For the text-containing cell, return its midpoint in [X, Y] coordinate format. 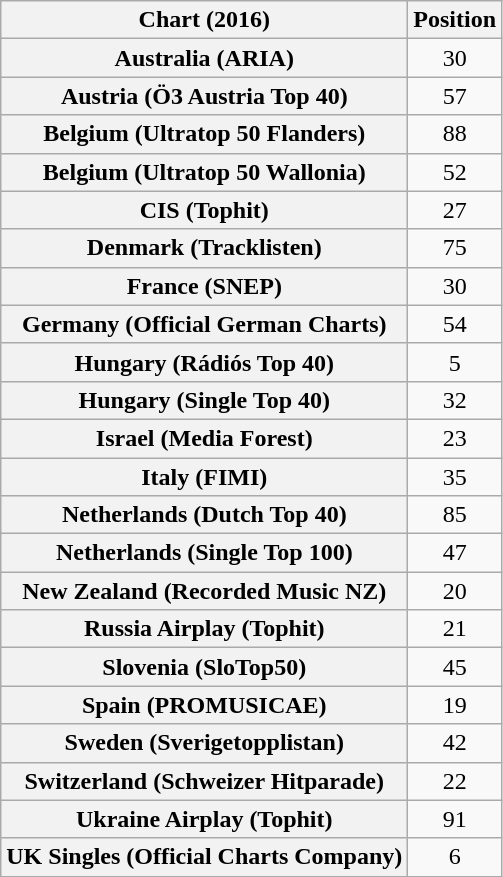
21 [455, 629]
57 [455, 96]
6 [455, 857]
UK Singles (Official Charts Company) [204, 857]
Netherlands (Single Top 100) [204, 553]
Ukraine Airplay (Tophit) [204, 819]
Position [455, 20]
27 [455, 210]
Netherlands (Dutch Top 40) [204, 515]
Slovenia (SloTop50) [204, 667]
Hungary (Single Top 40) [204, 400]
Russia Airplay (Tophit) [204, 629]
Switzerland (Schweizer Hitparade) [204, 781]
Belgium (Ultratop 50 Flanders) [204, 134]
20 [455, 591]
Belgium (Ultratop 50 Wallonia) [204, 172]
Austria (Ö3 Austria Top 40) [204, 96]
35 [455, 477]
5 [455, 362]
47 [455, 553]
91 [455, 819]
22 [455, 781]
CIS (Tophit) [204, 210]
Chart (2016) [204, 20]
54 [455, 324]
Italy (FIMI) [204, 477]
85 [455, 515]
Israel (Media Forest) [204, 438]
Australia (ARIA) [204, 58]
75 [455, 248]
France (SNEP) [204, 286]
Sweden (Sverigetopplistan) [204, 743]
42 [455, 743]
Spain (PROMUSICAE) [204, 705]
New Zealand (Recorded Music NZ) [204, 591]
Hungary (Rádiós Top 40) [204, 362]
Denmark (Tracklisten) [204, 248]
19 [455, 705]
45 [455, 667]
88 [455, 134]
32 [455, 400]
23 [455, 438]
52 [455, 172]
Germany (Official German Charts) [204, 324]
